Pinpoint the cell where the given text exists, returning its [X, Y] midpoint coordinate. 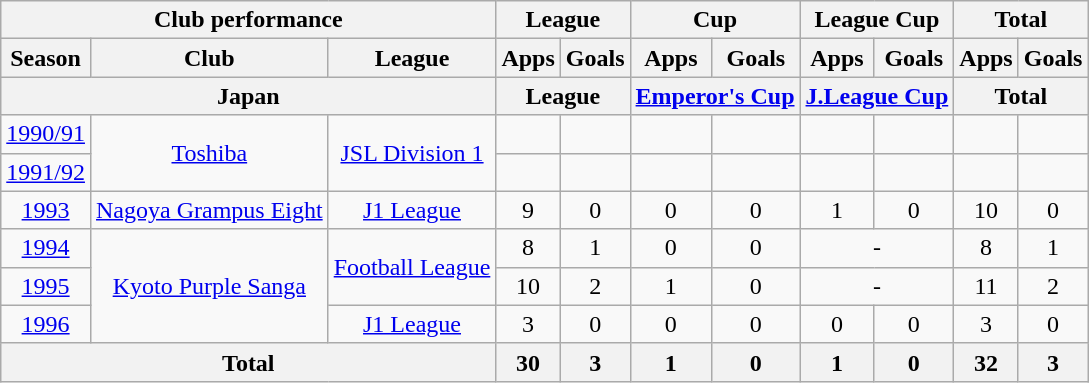
1995 [46, 286]
Football League [412, 267]
Emperor's Cup [715, 96]
1991/92 [46, 172]
11 [986, 286]
JSL Division 1 [412, 153]
1993 [46, 210]
League Cup [877, 20]
Japan [248, 96]
Toshiba [209, 153]
32 [986, 362]
1990/91 [46, 134]
Nagoya Grampus Eight [209, 210]
J.League Cup [877, 96]
1996 [46, 324]
Cup [715, 20]
9 [528, 210]
Club [209, 58]
1994 [46, 248]
Kyoto Purple Sanga [209, 286]
Season [46, 58]
Club performance [248, 20]
30 [528, 362]
